Find where the given text appears and provide that cell's center as (X, Y) coordinate. 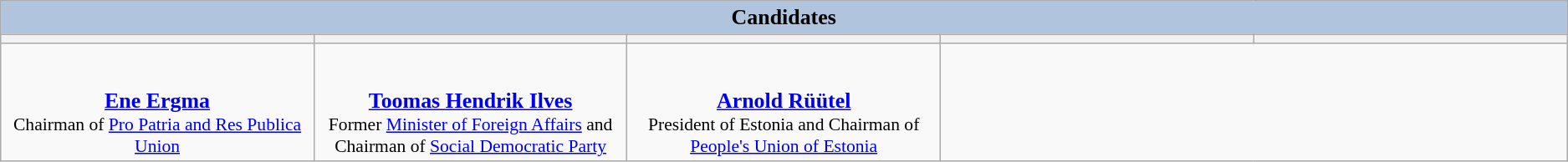
Arnold RüütelPresident of Estonia and Chairman of People's Union of Estonia (784, 102)
Toomas Hendrik IlvesFormer Minister of Foreign Affairs and Chairman of Social Democratic Party (470, 102)
Candidates (784, 18)
Ene ErgmaChairman of Pro Patria and Res Publica Union (157, 102)
